For the text-containing cell, return its midpoint in [X, Y] coordinate format. 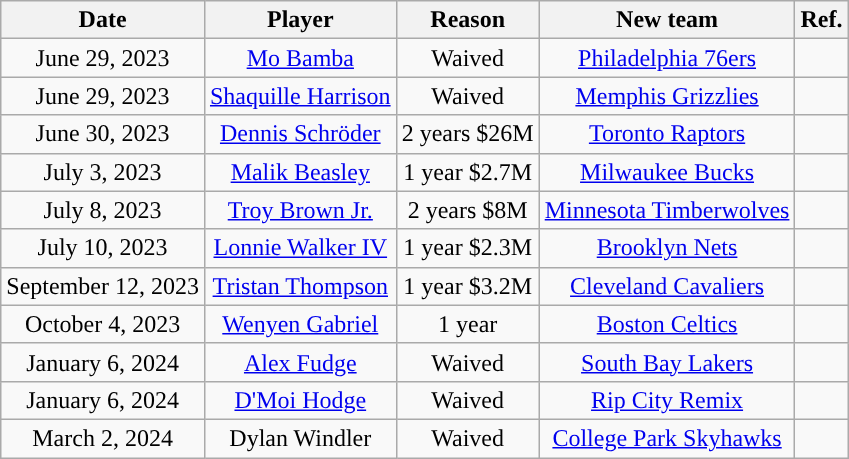
July 3, 2023 [103, 172]
Cleveland Cavaliers [667, 286]
South Bay Lakers [667, 362]
1 year [468, 324]
October 4, 2023 [103, 324]
2 years $8M [468, 210]
June 30, 2023 [103, 134]
July 10, 2023 [103, 248]
Philadelphia 76ers [667, 58]
Milwaukee Bucks [667, 172]
Shaquille Harrison [300, 96]
Rip City Remix [667, 400]
Memphis Grizzlies [667, 96]
Alex Fudge [300, 362]
1 year $2.7M [468, 172]
March 2, 2024 [103, 438]
Mo Bamba [300, 58]
Tristan Thompson [300, 286]
Brooklyn Nets [667, 248]
D'Moi Hodge [300, 400]
Date [103, 20]
Ref. [822, 20]
Wenyen Gabriel [300, 324]
1 year $3.2M [468, 286]
Reason [468, 20]
Dylan Windler [300, 438]
1 year $2.3M [468, 248]
Malik Beasley [300, 172]
July 8, 2023 [103, 210]
Toronto Raptors [667, 134]
Lonnie Walker IV [300, 248]
College Park Skyhawks [667, 438]
Boston Celtics [667, 324]
New team [667, 20]
Minnesota Timberwolves [667, 210]
September 12, 2023 [103, 286]
Player [300, 20]
Dennis Schröder [300, 134]
Troy Brown Jr. [300, 210]
2 years $26M [468, 134]
